Locate the cell with the specified text and output its [X, Y] center coordinate. 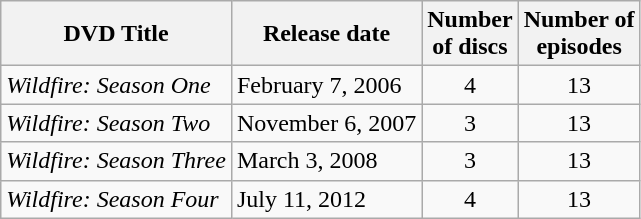
Numberof discs [470, 34]
July 11, 2012 [326, 199]
Wildfire: Season Three [116, 161]
DVD Title [116, 34]
November 6, 2007 [326, 123]
Wildfire: Season Four [116, 199]
February 7, 2006 [326, 85]
Number ofepisodes [579, 34]
Wildfire: Season One [116, 85]
March 3, 2008 [326, 161]
Release date [326, 34]
Wildfire: Season Two [116, 123]
